Identify which cell holds the provided text, then report its (x, y) central coordinate. 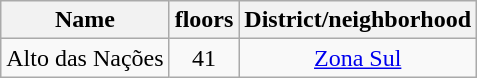
Alto das Nações (85, 58)
District/neighborhood (358, 20)
Zona Sul (358, 58)
Name (85, 20)
41 (204, 58)
floors (204, 20)
